Provide the (x, y) coordinate of the cell's center where the given text is located.  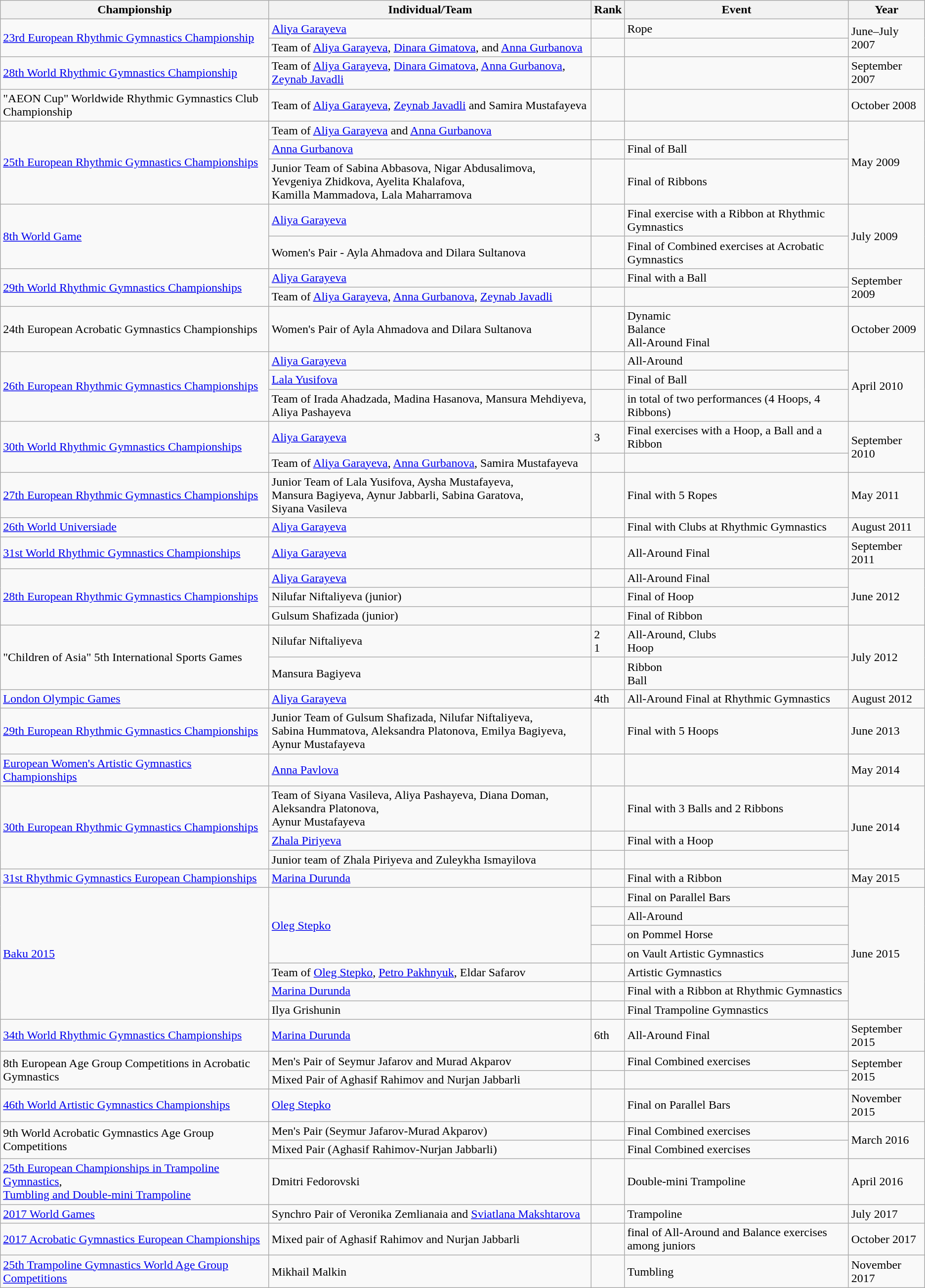
September 2007 (886, 73)
August 2012 (886, 699)
November 2015 (886, 1105)
28th World Rhythmic Gymnastics Championship (135, 73)
Individual/Team (430, 10)
May 2014 (886, 770)
Rank (608, 10)
Event (736, 10)
July 2017 (886, 1214)
25th European Rhythmic Gymnastics Championships (135, 163)
on Vault Artistic Gymnastics (736, 954)
Nilufar Niftaliyeva (430, 641)
September 2011 (886, 552)
Team of Irada Ahadzada, Madina Hasanova, Mansura Mehdiyeva, Aliya Pashayeva (430, 405)
Gulsum Shafizada (junior) (430, 616)
Final of Hoop (736, 597)
Dmitri Fedorovski (430, 1182)
June–July 2007 (886, 38)
Lala Yusifova (430, 380)
Synchro Pair of Veronika Zemlianaia and Sviatlana Makshtarova (430, 1214)
Championship (135, 10)
April 2016 (886, 1182)
Team of Aliya Garayeva, Dinara Gimatova, Anna Gurbanova, Zeynab Javadli (430, 73)
Final with a Ribbon at Rhythmic Gymnastics (736, 991)
Team of Aliya Garayeva, Anna Gurbanova, Samira Mustafayeva (430, 463)
Junior team of Zhala Piriyeva and Zuleykha Ismayilova (430, 860)
Final of Ribbon (736, 616)
June 2013 (886, 731)
Tumbling (736, 1272)
Team of Aliya Garayeva, Dinara Gimatova, and Anna Gurbanova (430, 47)
Final with a Ball (736, 278)
2017 Acrobatic Gymnastics European Championships (135, 1239)
final of All-Around and Balance exercises among juniors (736, 1239)
Final with a Hoop (736, 841)
May 2009 (886, 163)
8th European Age Group Competitions in Acrobatic Gymnastics (135, 1070)
in total of two performances (4 Hoops, 4 Ribbons) (736, 405)
June 2012 (886, 597)
3 (608, 438)
Anna Pavlova (430, 770)
July 2012 (886, 657)
"AEON Cup" Worldwide Rhythmic Gymnastics Club Championship (135, 105)
23rd European Rhythmic Gymnastics Championship (135, 38)
March 2016 (886, 1140)
October 2008 (886, 105)
Team of Aliya Garayeva, Anna Gurbanova, Zeynab Javadli (430, 296)
June 2014 (886, 828)
Women's Pair of Ayla Ahmadova and Dilara Sultanova (430, 329)
26th European Rhythmic Gymnastics Championships (135, 386)
All-Around Final at Rhythmic Gymnastics (736, 699)
Junior Team of Sabina Abbasova, Nigar Abdusalimova,Yevgeniya Zhidkova, Ayelita Khalafova,Kamilla Mammadova, Lala Maharramova (430, 181)
9th World Acrobatic Gymnastics Age Group Competitions (135, 1140)
Trampoline (736, 1214)
Mixed Pair of Aghasif Rahimov and Nurjan Jabbarli (430, 1080)
Men's Pair (Seymur Jafarov-Murad Akparov) (430, 1131)
Men's Pair of Seymur Jafarov and Murad Akparov (430, 1061)
"Children of Asia" 5th International Sports Games (135, 657)
6th (608, 1036)
Final with 5 Hoops (736, 731)
Team of Aliya Garayeva and Anna Gurbanova (430, 130)
October 2017 (886, 1239)
Mansura Bagiyeva (430, 673)
May 2011 (886, 495)
Final with 5 Ropes (736, 495)
28th European Rhythmic Gymnastics Championships (135, 597)
July 2009 (886, 236)
October 2009 (886, 329)
Final exercises with a Hoop, a Ball and a Ribbon (736, 438)
Final of Ribbons (736, 181)
August 2011 (886, 527)
31st World Rhythmic Gymnastics Championships (135, 552)
European Women's Artistic Gymnastics Championships (135, 770)
Double-mini Trampoline (736, 1182)
Mixed Pair (Aghasif Rahimov-Nurjan Jabbarli) (430, 1150)
Ilya Grishunin (430, 1010)
27th European Rhythmic Gymnastics Championships (135, 495)
on Pommel Horse (736, 935)
Final Trampoline Gymnastics (736, 1010)
Final of Combined exercises at Acrobatic Gymnastics (736, 252)
May 2015 (886, 878)
Final with Clubs at Rhythmic Gymnastics (736, 527)
25th Trampoline Gymnastics World Age Group Competitions (135, 1272)
April 2010 (886, 386)
Junior Team of Gulsum Shafizada, Nilufar Niftaliyeva,Sabina Hummatova, Aleksandra Platonova, Emilya Bagiyeva, Aynur Mustafayeva (430, 731)
31st Rhythmic Gymnastics European Championships (135, 878)
Artistic Gymnastics (736, 972)
RibbonBall (736, 673)
26th World Universiade (135, 527)
Baku 2015 (135, 954)
Year (886, 10)
30th European Rhythmic Gymnastics Championships (135, 828)
24th European Acrobatic Gymnastics Championships (135, 329)
Team of Aliya Garayeva, Zeynab Javadli and Samira Mustafayeva (430, 105)
34th World Rhythmic Gymnastics Championships (135, 1036)
8th World Game (135, 236)
Final exercise with a Ribbon at Rhythmic Gymnastics (736, 220)
46th World Artistic Gymnastics Championships (135, 1105)
All-Around, ClubsHoop (736, 641)
November 2017 (886, 1272)
Junior Team of Lala Yusifova, Aysha Mustafayeva,Mansura Bagiyeva, Aynur Jabbarli, Sabina Garatova,Siyana Vasileva (430, 495)
Mixed pair of Aghasif Rahimov and Nurjan Jabbarli (430, 1239)
September 2010 (886, 447)
2 1 (608, 641)
2017 World Games (135, 1214)
Nilufar Niftaliyeva (junior) (430, 597)
25th European Championships in Trampoline Gymnastics,Tumbling and Double-mini Trampoline (135, 1182)
Anna Gurbanova (430, 149)
Mikhail Malkin (430, 1272)
Final with a Ribbon (736, 878)
4th (608, 699)
Women's Pair - Ayla Ahmadova and Dilara Sultanova (430, 252)
Team of Oleg Stepko, Petro Pakhnyuk, Eldar Safarov (430, 972)
Rope (736, 29)
Team of Siyana Vasileva, Aliya Pashayeva, Diana Doman, Aleksandra Platonova,Aynur Mustafayeva (430, 809)
London Olympic Games (135, 699)
29th World Rhythmic Gymnastics Championships (135, 287)
29th European Rhythmic Gymnastics Championships (135, 731)
30th World Rhythmic Gymnastics Championships (135, 447)
June 2015 (886, 954)
Final with 3 Balls and 2 Ribbons (736, 809)
September 2009 (886, 287)
Zhala Piriyeva (430, 841)
DynamicBalanceAll-Around Final (736, 329)
